Return the [x, y] coordinate for the center point of the cell that contains the specified text.  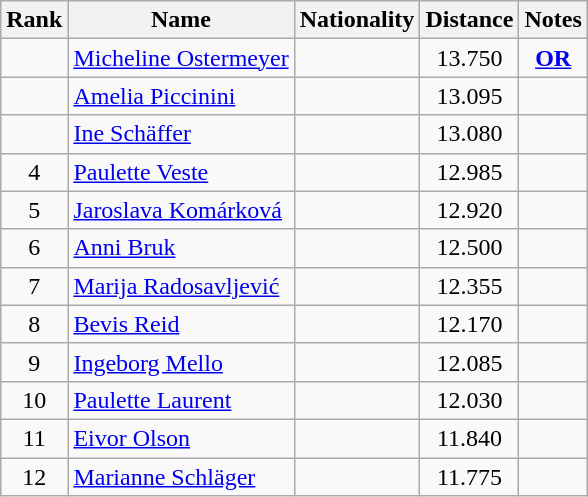
11.840 [470, 438]
5 [34, 210]
8 [34, 324]
Paulette Laurent [181, 400]
Name [181, 20]
Nationality [357, 20]
Ine Schäffer [181, 134]
Paulette Veste [181, 172]
Jaroslava Komárková [181, 210]
12.355 [470, 286]
Notes [553, 20]
Ingeborg Mello [181, 362]
11 [34, 438]
10 [34, 400]
6 [34, 248]
9 [34, 362]
13.080 [470, 134]
OR [553, 58]
12.030 [470, 400]
Marija Radosavljević [181, 286]
Anni Bruk [181, 248]
11.775 [470, 477]
Distance [470, 20]
12 [34, 477]
7 [34, 286]
12.170 [470, 324]
Eivor Olson [181, 438]
Rank [34, 20]
12.500 [470, 248]
13.095 [470, 96]
Bevis Reid [181, 324]
Amelia Piccinini [181, 96]
4 [34, 172]
12.085 [470, 362]
Micheline Ostermeyer [181, 58]
12.920 [470, 210]
13.750 [470, 58]
Marianne Schläger [181, 477]
12.985 [470, 172]
